Provide the (x, y) coordinate of the cell's center where the given text is located.  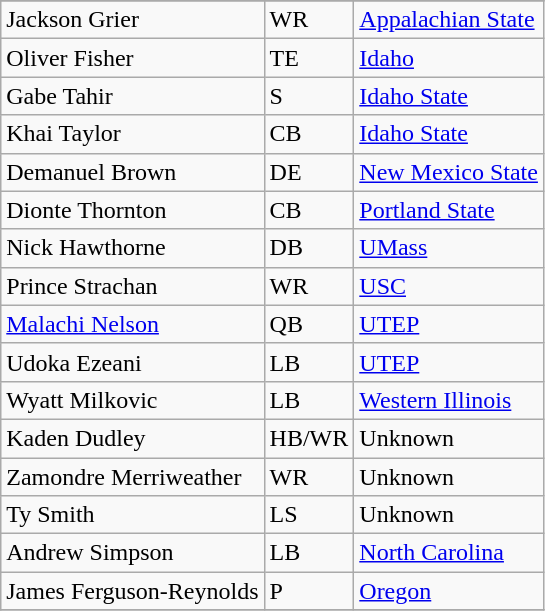
QB (309, 324)
Kaden Dudley (132, 438)
DE (309, 172)
UMass (449, 248)
Western Illinois (449, 400)
LS (309, 515)
Nick Hawthorne (132, 248)
DB (309, 248)
TE (309, 58)
Wyatt Milkovic (132, 400)
North Carolina (449, 553)
James Ferguson-Reynolds (132, 591)
S (309, 96)
Khai Taylor (132, 134)
Prince Strachan (132, 286)
Oregon (449, 591)
Idaho (449, 58)
Portland State (449, 210)
Appalachian State (449, 20)
Jackson Grier (132, 20)
Demanuel Brown (132, 172)
USC (449, 286)
New Mexico State (449, 172)
Zamondre Merriweather (132, 477)
Ty Smith (132, 515)
Malachi Nelson (132, 324)
Udoka Ezeani (132, 362)
HB/WR (309, 438)
Gabe Tahir (132, 96)
Andrew Simpson (132, 553)
P (309, 591)
Dionte Thornton (132, 210)
Oliver Fisher (132, 58)
